Search for the cell housing the specified text and yield its (X, Y) center coordinate. 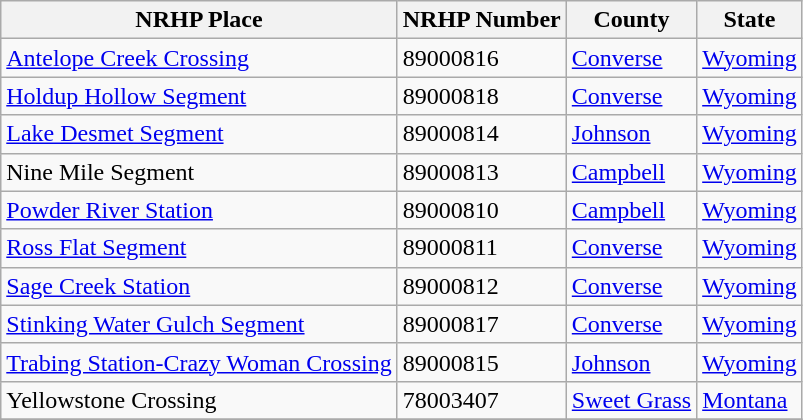
Antelope Creek Crossing (199, 58)
Nine Mile Segment (199, 172)
89000812 (482, 286)
Lake Desmet Segment (199, 134)
NRHP Place (199, 20)
Holdup Hollow Segment (199, 96)
Ross Flat Segment (199, 248)
89000810 (482, 210)
89000816 (482, 58)
Sweet Grass (631, 400)
89000813 (482, 172)
78003407 (482, 400)
NRHP Number (482, 20)
89000814 (482, 134)
Sage Creek Station (199, 286)
Powder River Station (199, 210)
89000817 (482, 324)
89000811 (482, 248)
Trabing Station-Crazy Woman Crossing (199, 362)
89000815 (482, 362)
Stinking Water Gulch Segment (199, 324)
89000818 (482, 96)
Yellowstone Crossing (199, 400)
Montana (750, 400)
State (750, 20)
County (631, 20)
